Determine the [x, y] coordinate at the center of the cell enclosing the given text.  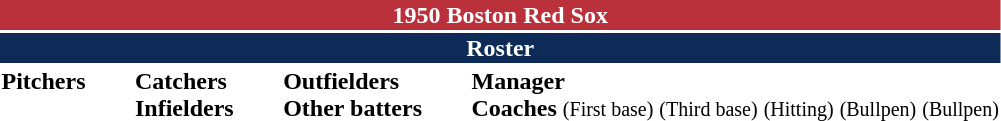
Roster [500, 48]
1950 Boston Red Sox [500, 15]
